Scan for the cell matching the given text and deliver its (X, Y) coordinate at center. 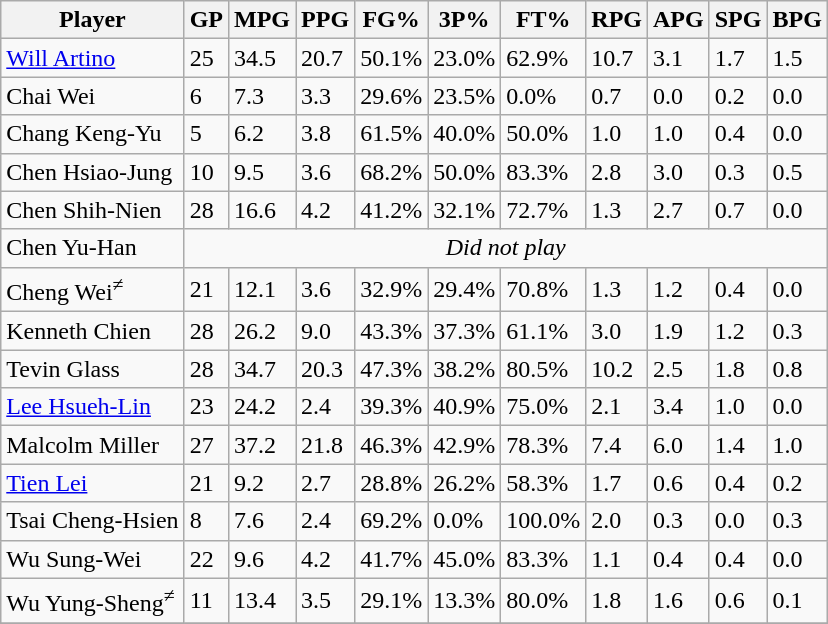
40.9% (464, 407)
61.5% (392, 134)
0.8 (797, 369)
23.0% (464, 58)
10.2 (617, 369)
46.3% (392, 445)
7.3 (262, 96)
21.8 (326, 445)
Tsai Cheng-Hsien (92, 521)
Malcolm Miller (92, 445)
3.4 (679, 407)
43.3% (392, 331)
3P% (464, 20)
Chen Yu-Han (92, 248)
Lee Hsueh-Lin (92, 407)
38.2% (464, 369)
32.9% (392, 290)
50.1% (392, 58)
Will Artino (92, 58)
Chai Wei (92, 96)
62.9% (544, 58)
25 (206, 58)
41.7% (392, 559)
3.3 (326, 96)
RPG (617, 20)
3.5 (326, 600)
FG% (392, 20)
1.9 (679, 331)
27 (206, 445)
2.0 (617, 521)
24.2 (262, 407)
7.6 (262, 521)
39.3% (392, 407)
Chen Shih-Nien (92, 210)
29.4% (464, 290)
1.1 (617, 559)
0.1 (797, 600)
1.5 (797, 58)
Player (92, 20)
16.6 (262, 210)
69.2% (392, 521)
34.7 (262, 369)
78.3% (544, 445)
12.1 (262, 290)
9.6 (262, 559)
Cheng Wei≠ (92, 290)
58.3% (544, 483)
28.8% (392, 483)
40.0% (464, 134)
1.6 (679, 600)
80.0% (544, 600)
6.2 (262, 134)
13.4 (262, 600)
SPG (738, 20)
2.5 (679, 369)
72.7% (544, 210)
80.5% (544, 369)
23.5% (464, 96)
23 (206, 407)
10 (206, 172)
Tevin Glass (92, 369)
41.2% (392, 210)
13.3% (464, 600)
7.4 (617, 445)
Did not play (506, 248)
9.5 (262, 172)
FT% (544, 20)
47.3% (392, 369)
Chang Keng-Yu (92, 134)
2.8 (617, 172)
68.2% (392, 172)
Wu Yung-Sheng≠ (92, 600)
Chen Hsiao-Jung (92, 172)
Tien Lei (92, 483)
22 (206, 559)
29.1% (392, 600)
GP (206, 20)
Wu Sung-Wei (92, 559)
PPG (326, 20)
8 (206, 521)
11 (206, 600)
75.0% (544, 407)
37.2 (262, 445)
3.1 (679, 58)
1.4 (738, 445)
6.0 (679, 445)
37.3% (464, 331)
5 (206, 134)
MPG (262, 20)
9.0 (326, 331)
45.0% (464, 559)
BPG (797, 20)
61.1% (544, 331)
26.2 (262, 331)
20.7 (326, 58)
0.5 (797, 172)
26.2% (464, 483)
34.5 (262, 58)
10.7 (617, 58)
3.8 (326, 134)
6 (206, 96)
32.1% (464, 210)
Kenneth Chien (92, 331)
100.0% (544, 521)
9.2 (262, 483)
20.3 (326, 369)
APG (679, 20)
29.6% (392, 96)
42.9% (464, 445)
2.1 (617, 407)
70.8% (544, 290)
